Search for the cell housing the specified text and yield its (x, y) center coordinate. 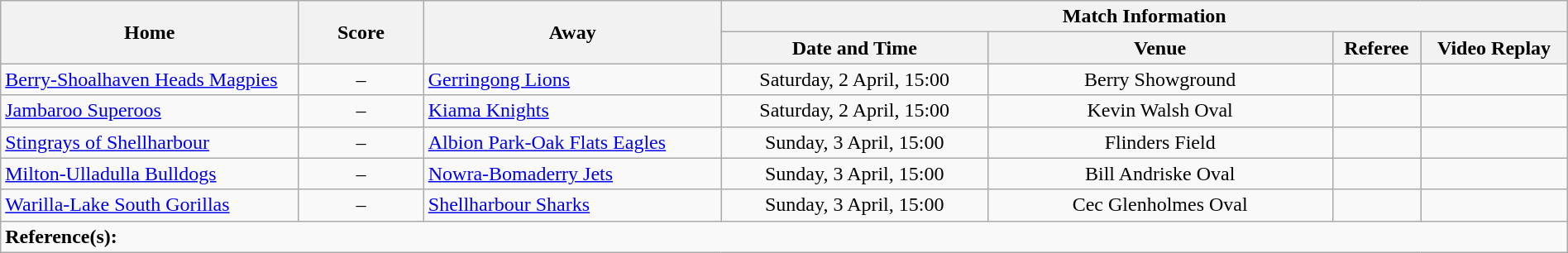
Away (572, 32)
Date and Time (854, 48)
Score (361, 32)
Flinders Field (1159, 142)
Warilla-Lake South Gorillas (150, 205)
Home (150, 32)
Berry-Shoalhaven Heads Magpies (150, 79)
Berry Showground (1159, 79)
Shellharbour Sharks (572, 205)
Milton-Ulladulla Bulldogs (150, 174)
Reference(s): (784, 236)
Gerringong Lions (572, 79)
Jambaroo Superoos (150, 111)
Albion Park-Oak Flats Eagles (572, 142)
Match Information (1145, 17)
Kiama Knights (572, 111)
Cec Glenholmes Oval (1159, 205)
Video Replay (1494, 48)
Kevin Walsh Oval (1159, 111)
Bill Andriske Oval (1159, 174)
Stingrays of Shellharbour (150, 142)
Venue (1159, 48)
Nowra-Bomaderry Jets (572, 174)
Referee (1376, 48)
